Scan for the cell matching the given text and deliver its (X, Y) coordinate at center. 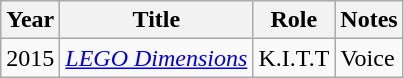
LEGO Dimensions (156, 58)
2015 (30, 58)
Notes (369, 20)
Year (30, 20)
Role (294, 20)
Voice (369, 58)
K.I.T.T (294, 58)
Title (156, 20)
